Provide the [X, Y] coordinate of the cell's center where the given text is located.  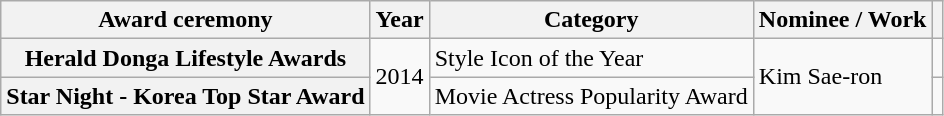
Award ceremony [186, 20]
2014 [400, 77]
Herald Donga Lifestyle Awards [186, 58]
Movie Actress Popularity Award [591, 96]
Year [400, 20]
Star Night - Korea Top Star Award [186, 96]
Kim Sae-ron [842, 77]
Style Icon of the Year [591, 58]
Category [591, 20]
Nominee / Work [842, 20]
